Find where the given text appears and provide that cell's center as [x, y] coordinate. 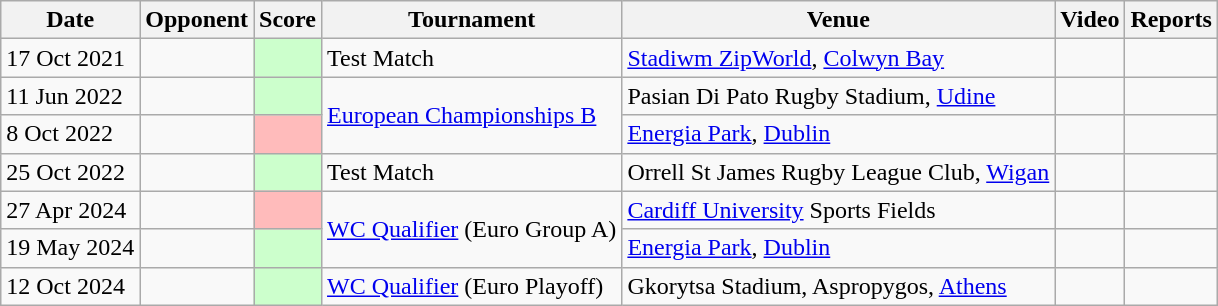
Reports [1171, 20]
Pasian Di Pato Rugby Stadium, Udine [838, 96]
Tournament [472, 20]
27 Apr 2024 [70, 210]
Cardiff University Sports Fields [838, 210]
Orrell St James Rugby League Club, Wigan [838, 172]
Venue [838, 20]
Video [1090, 20]
Opponent [197, 20]
European Championships B [472, 115]
12 Oct 2024 [70, 286]
WC Qualifier (Euro Group A) [472, 229]
Score [288, 20]
Date [70, 20]
Gkorytsa Stadium, Aspropygos, Athens [838, 286]
25 Oct 2022 [70, 172]
11 Jun 2022 [70, 96]
19 May 2024 [70, 248]
WC Qualifier (Euro Playoff) [472, 286]
17 Oct 2021 [70, 58]
8 Oct 2022 [70, 134]
Stadiwm ZipWorld, Colwyn Bay [838, 58]
